Capture the cell that displays the provided text and extract its (x, y) central coordinate. 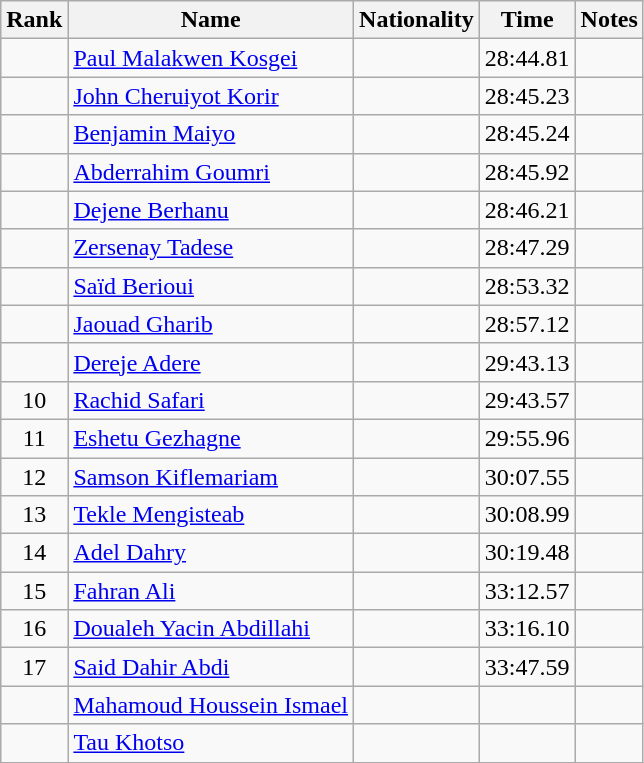
Mahamoud Houssein Ismael (211, 705)
Time (527, 20)
28:45.23 (527, 96)
28:45.92 (527, 172)
Benjamin Maiyo (211, 134)
Rank (34, 20)
28:44.81 (527, 58)
28:46.21 (527, 210)
Paul Malakwen Kosgei (211, 58)
Tau Khotso (211, 743)
Doualeh Yacin Abdillahi (211, 629)
Fahran Ali (211, 591)
12 (34, 477)
13 (34, 515)
28:53.32 (527, 286)
29:43.13 (527, 362)
16 (34, 629)
Samson Kiflemariam (211, 477)
33:12.57 (527, 591)
29:43.57 (527, 400)
17 (34, 667)
11 (34, 438)
10 (34, 400)
Abderrahim Goumri (211, 172)
33:16.10 (527, 629)
30:08.99 (527, 515)
Adel Dahry (211, 553)
Tekle Mengisteab (211, 515)
Notes (609, 20)
Saïd Berioui (211, 286)
Dejene Berhanu (211, 210)
28:47.29 (527, 248)
29:55.96 (527, 438)
28:45.24 (527, 134)
Eshetu Gezhagne (211, 438)
30:07.55 (527, 477)
30:19.48 (527, 553)
Zersenay Tadese (211, 248)
Nationality (417, 20)
28:57.12 (527, 324)
15 (34, 591)
Jaouad Gharib (211, 324)
Dereje Adere (211, 362)
Name (211, 20)
14 (34, 553)
33:47.59 (527, 667)
Rachid Safari (211, 400)
John Cheruiyot Korir (211, 96)
Said Dahir Abdi (211, 667)
